Capture the cell that displays the provided text and extract its [x, y] central coordinate. 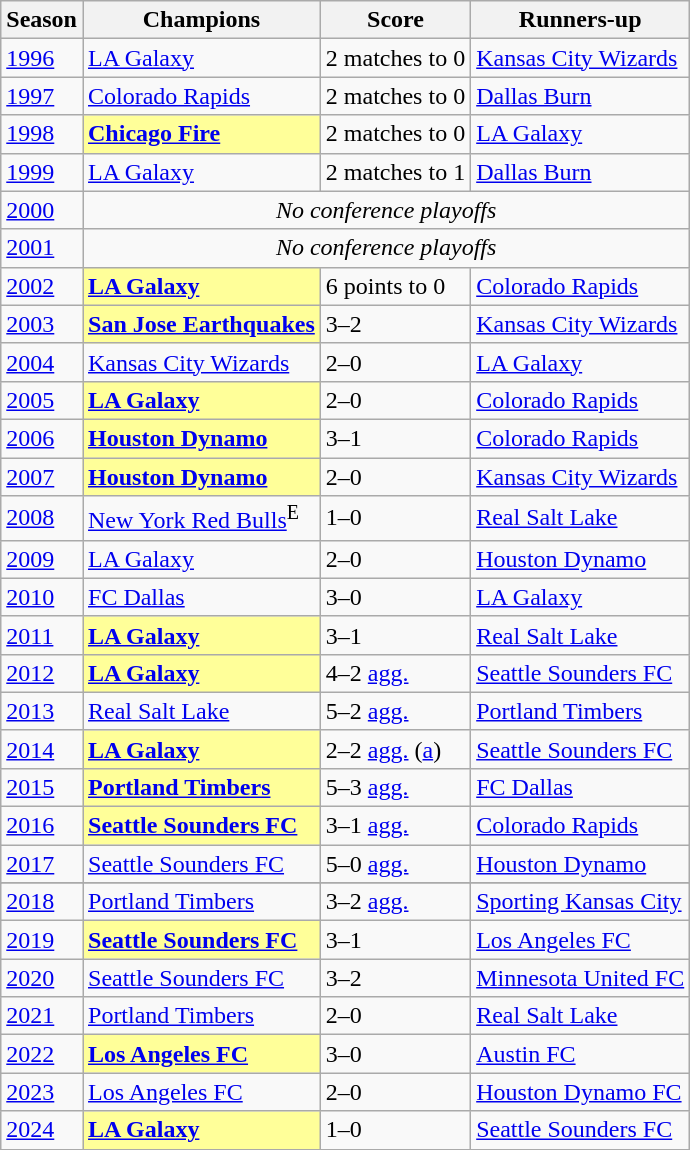
6 points to 0 [395, 286]
Sporting Kansas City [580, 902]
2020 [42, 978]
Minnesota United FC [580, 978]
2004 [42, 362]
Season [42, 20]
2008 [42, 518]
2001 [42, 248]
2014 [42, 749]
2003 [42, 324]
2011 [42, 635]
2012 [42, 673]
Houston Dynamo FC [580, 1092]
2017 [42, 864]
Chicago Fire [201, 134]
2019 [42, 940]
1998 [42, 134]
2002 [42, 286]
5–2 agg. [395, 711]
Runners-up [580, 20]
3–1 agg. [395, 826]
2021 [42, 1016]
2023 [42, 1092]
2009 [42, 559]
2013 [42, 711]
2000 [42, 210]
2018 [42, 902]
5–0 agg. [395, 864]
2–2 agg. (a) [395, 749]
Score [395, 20]
3–2 agg. [395, 902]
2006 [42, 438]
5–3 agg. [395, 787]
2024 [42, 1130]
1997 [42, 96]
2022 [42, 1054]
4–2 agg. [395, 673]
Champions [201, 20]
San Jose Earthquakes [201, 324]
New York Red BullsE [201, 518]
1996 [42, 58]
2005 [42, 400]
2 matches to 1 [395, 172]
2016 [42, 826]
1999 [42, 172]
2007 [42, 477]
2010 [42, 597]
2015 [42, 787]
Austin FC [580, 1054]
